Output the [X, Y] coordinate of the center of the cell containing the given text.  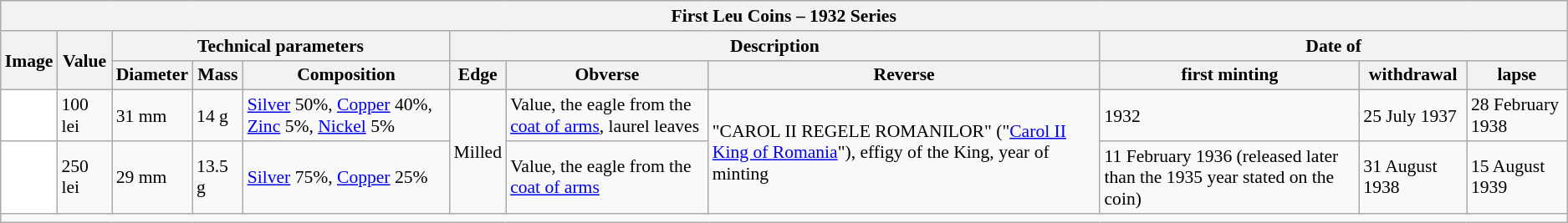
29 mm [152, 177]
1932 [1229, 115]
Date of [1333, 46]
Reverse [905, 75]
Silver 50%, Copper 40%, Zinc 5%, Nickel 5% [346, 115]
25 July 1937 [1413, 115]
"CAROL II REGELE ROMANILOR" ("Carol II King of Romania"), effigy of the King, year of minting [905, 152]
13.5 g [217, 177]
Description [774, 46]
31 August 1938 [1413, 177]
First Leu Coins – 1932 Series [784, 16]
withdrawal [1413, 75]
100 lei [84, 115]
11 February 1936 (released later than the 1935 year stated on the coin) [1229, 177]
Value, the eagle from the coat of arms [607, 177]
15 August 1939 [1517, 177]
Milled [478, 152]
Technical parameters [281, 46]
250 lei [84, 177]
14 g [217, 115]
lapse [1517, 75]
first minting [1229, 75]
Obverse [607, 75]
28 February 1938 [1517, 115]
Edge [478, 75]
Value [84, 60]
Silver 75%, Copper 25% [346, 177]
Composition [346, 75]
Diameter [152, 75]
Image [29, 60]
31 mm [152, 115]
Value, the eagle from the coat of arms, laurel leaves [607, 115]
Mass [217, 75]
